Detect which cell encompasses the target text, then output its (x, y) center coordinate. 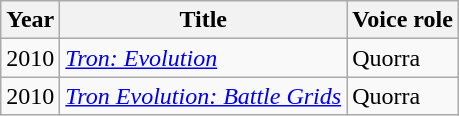
Tron: Evolution (204, 58)
Title (204, 20)
Tron Evolution: Battle Grids (204, 96)
Voice role (403, 20)
Year (30, 20)
